Locate the cell with the specified text and output its (x, y) center coordinate. 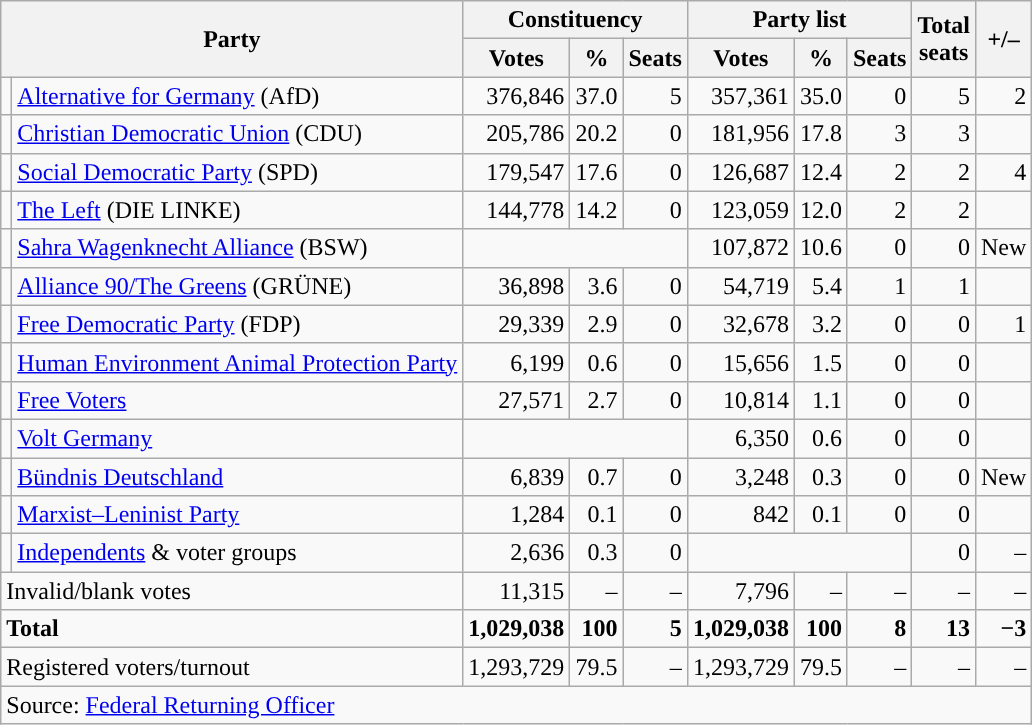
Human Environment Animal Protection Party (238, 362)
17.8 (820, 134)
Social Democratic Party (SPD) (238, 172)
Total (232, 629)
Bündnis Deutschland (238, 477)
12.0 (820, 210)
54,719 (740, 286)
Constituency (576, 20)
8 (879, 629)
Invalid/blank votes (232, 591)
6,199 (516, 362)
10.6 (820, 248)
14.2 (596, 210)
Sahra Wagenknecht Alliance (BSW) (238, 248)
376,846 (516, 96)
1.1 (820, 400)
Source: Federal Returning Officer (516, 705)
3.6 (596, 286)
181,956 (740, 134)
144,778 (516, 210)
29,339 (516, 324)
0.7 (596, 477)
32,678 (740, 324)
3,248 (740, 477)
Alliance 90/The Greens (GRÜNE) (238, 286)
126,687 (740, 172)
7,796 (740, 591)
−3 (1003, 629)
5.4 (820, 286)
Free Voters (238, 400)
35.0 (820, 96)
6,839 (516, 477)
2.9 (596, 324)
+/– (1003, 39)
Totalseats (944, 39)
The Left (DIE LINKE) (238, 210)
1,284 (516, 515)
17.6 (596, 172)
Free Democratic Party (FDP) (238, 324)
Marxist–Leninist Party (238, 515)
6,350 (740, 438)
37.0 (596, 96)
123,059 (740, 210)
Christian Democratic Union (CDU) (238, 134)
Party list (800, 20)
12.4 (820, 172)
10,814 (740, 400)
179,547 (516, 172)
20.2 (596, 134)
13 (944, 629)
Independents & voter groups (238, 553)
Volt Germany (238, 438)
3.2 (820, 324)
27,571 (516, 400)
107,872 (740, 248)
842 (740, 515)
1.5 (820, 362)
357,361 (740, 96)
2,636 (516, 553)
36,898 (516, 286)
Registered voters/turnout (232, 667)
11,315 (516, 591)
Alternative for Germany (AfD) (238, 96)
2.7 (596, 400)
Party (232, 39)
4 (1003, 172)
15,656 (740, 362)
205,786 (516, 134)
